Extract the [x, y] coordinate from the center of the cell holding the provided text.  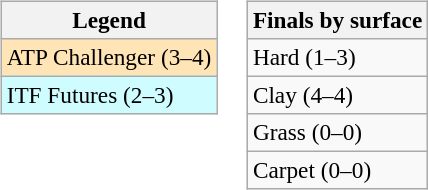
Grass (0–0) [337, 133]
Hard (1–3) [337, 57]
Finals by surface [337, 20]
Legend [108, 20]
ATP Challenger (3–4) [108, 57]
Clay (4–4) [337, 95]
ITF Futures (2–3) [108, 95]
Carpet (0–0) [337, 171]
